Capture the cell that displays the provided text and extract its (x, y) central coordinate. 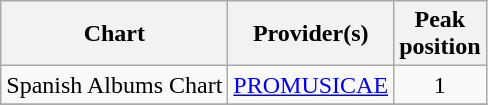
Spanish Albums Chart (114, 85)
Chart (114, 34)
1 (440, 85)
PROMUSICAE (311, 85)
Peakposition (440, 34)
Provider(s) (311, 34)
